Return the (X, Y) coordinate for the center point of the cell that contains the specified text.  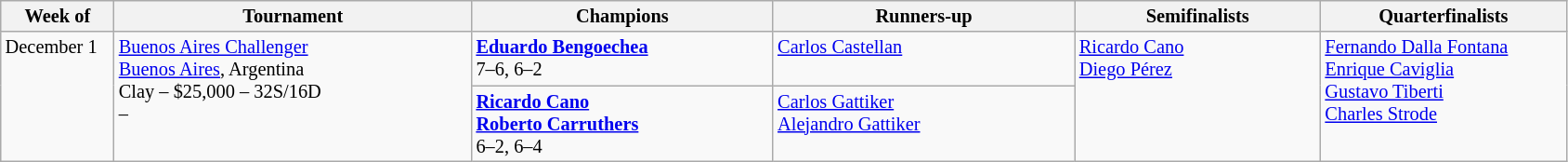
Buenos Aires Challenger Buenos Aires, ArgentinaClay – $25,000 – 32S/16D – (294, 97)
Ricardo Cano Diego Pérez (1198, 97)
Tournament (294, 16)
Champions (622, 16)
Carlos Castellan (923, 59)
Quarterfinalists (1444, 16)
Carlos Gattiker Alejandro Gattiker (923, 124)
Week of (58, 16)
Fernando Dalla Fontana Enrique Caviglia Gustavo Tiberti Charles Strode (1444, 97)
Runners-up (923, 16)
December 1 (58, 97)
Eduardo Bengoechea 7–6, 6–2 (622, 59)
Semifinalists (1198, 16)
Ricardo Cano Roberto Carruthers6–2, 6–4 (622, 124)
